Scan for the cell matching the given text and deliver its (X, Y) coordinate at center. 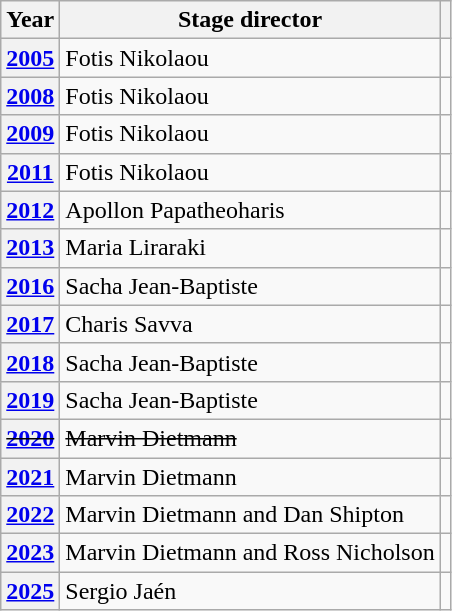
2019 (30, 400)
2012 (30, 210)
2020 (30, 438)
Marvin Dietmann and Ross Nicholson (250, 553)
Year (30, 20)
2023 (30, 553)
Sergio Jaén (250, 591)
Marvin Dietmann and Dan Shipton (250, 515)
2018 (30, 362)
Apollon Papatheoharis (250, 210)
2016 (30, 286)
2011 (30, 172)
Charis Savva (250, 324)
2008 (30, 96)
2005 (30, 58)
2009 (30, 134)
2021 (30, 477)
2025 (30, 591)
2017 (30, 324)
2013 (30, 248)
Maria Liraraki (250, 248)
Stage director (250, 20)
2022 (30, 515)
